Search for the cell housing the specified text and yield its [X, Y] center coordinate. 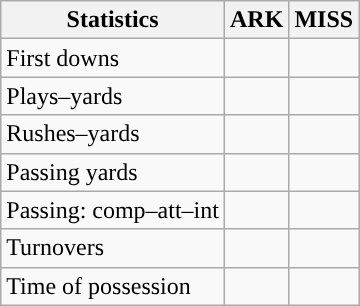
First downs [113, 58]
Statistics [113, 20]
Rushes–yards [113, 134]
Time of possession [113, 286]
MISS [324, 20]
Plays–yards [113, 96]
ARK [256, 20]
Passing yards [113, 172]
Turnovers [113, 248]
Passing: comp–att–int [113, 210]
